Search for the cell housing the specified text and yield its [X, Y] center coordinate. 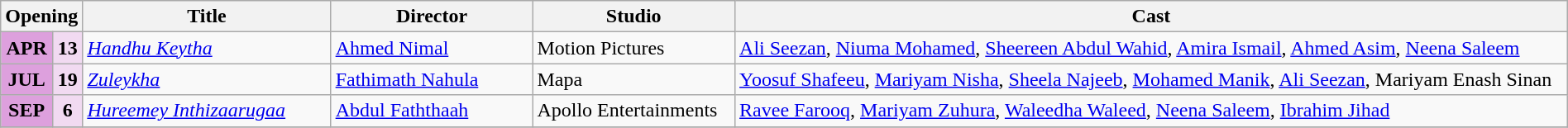
Motion Pictures [633, 48]
Yoosuf Shafeeu, Mariyam Nisha, Sheela Najeeb, Mohamed Manik, Ali Seezan, Mariyam Enash Sinan [1151, 79]
Opening [41, 17]
Abdul Faththaah [432, 111]
Fathimath Nahula [432, 79]
Mapa [633, 79]
Zuleykha [207, 79]
Hureemey Inthizaarugaa [207, 111]
APR [26, 48]
Director [432, 17]
13 [67, 48]
Cast [1151, 17]
JUL [26, 79]
Ali Seezan, Niuma Mohamed, Sheereen Abdul Wahid, Amira Ismail, Ahmed Asim, Neena Saleem [1151, 48]
6 [67, 111]
SEP [26, 111]
Handhu Keytha [207, 48]
19 [67, 79]
Apollo Entertainments [633, 111]
Ravee Farooq, Mariyam Zuhura, Waleedha Waleed, Neena Saleem, Ibrahim Jihad [1151, 111]
Studio [633, 17]
Title [207, 17]
Ahmed Nimal [432, 48]
